Determine the (X, Y) coordinate at the center of the cell enclosing the given text.  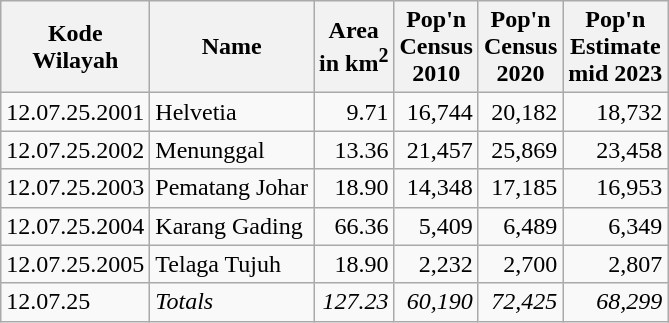
14,348 (436, 188)
13.36 (354, 150)
6,489 (520, 226)
Pematang Johar (232, 188)
72,425 (520, 302)
16,953 (616, 188)
KodeWilayah (76, 47)
127.23 (354, 302)
2,700 (520, 264)
12.07.25.2005 (76, 264)
2,807 (616, 264)
2,232 (436, 264)
12.07.25.2001 (76, 112)
Karang Gading (232, 226)
9.71 (354, 112)
20,182 (520, 112)
12.07.25.2004 (76, 226)
Telaga Tujuh (232, 264)
Helvetia (232, 112)
12.07.25.2003 (76, 188)
6,349 (616, 226)
12.07.25 (76, 302)
66.36 (354, 226)
25,869 (520, 150)
68,299 (616, 302)
5,409 (436, 226)
18,732 (616, 112)
Name (232, 47)
Menunggal (232, 150)
Area in km2 (354, 47)
Pop'nCensus2020 (520, 47)
23,458 (616, 150)
60,190 (436, 302)
17,185 (520, 188)
12.07.25.2002 (76, 150)
Pop'nEstimatemid 2023 (616, 47)
Totals (232, 302)
16,744 (436, 112)
Pop'nCensus2010 (436, 47)
21,457 (436, 150)
